Extract the [x, y] coordinate from the center of the cell holding the provided text.  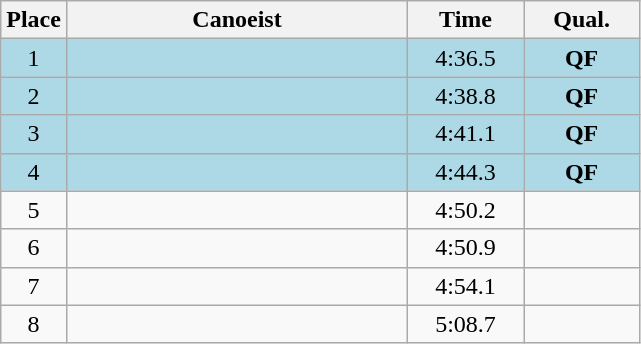
4:41.1 [466, 134]
4:38.8 [466, 96]
4:54.1 [466, 286]
2 [34, 96]
4:36.5 [466, 58]
3 [34, 134]
5:08.7 [466, 324]
Canoeist [236, 20]
4:50.2 [466, 210]
Time [466, 20]
6 [34, 248]
4:44.3 [466, 172]
Place [34, 20]
7 [34, 286]
1 [34, 58]
8 [34, 324]
4:50.9 [466, 248]
5 [34, 210]
Qual. [582, 20]
4 [34, 172]
